Return the (X, Y) coordinate for the center point of the cell that contains the specified text.  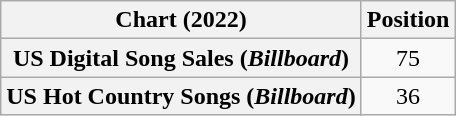
US Hot Country Songs (Billboard) (181, 96)
Position (408, 20)
Chart (2022) (181, 20)
US Digital Song Sales (Billboard) (181, 58)
75 (408, 58)
36 (408, 96)
